Determine the [x, y] coordinate at the center of the cell enclosing the given text.  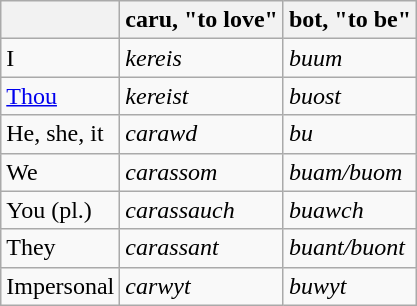
buant/buont [350, 248]
bot, "to be" [350, 20]
We [60, 172]
caru, "to love" [202, 20]
kereist [202, 96]
buost [350, 96]
kereis [202, 58]
buwyt [350, 286]
He, she, it [60, 134]
They [60, 248]
Thou [60, 96]
buam/buom [350, 172]
I [60, 58]
carawd [202, 134]
Impersonal [60, 286]
buawch [350, 210]
carassauch [202, 210]
carassom [202, 172]
carwyt [202, 286]
buum [350, 58]
bu [350, 134]
carassant [202, 248]
You (pl.) [60, 210]
